Locate the cell with the specified text and output its [x, y] center coordinate. 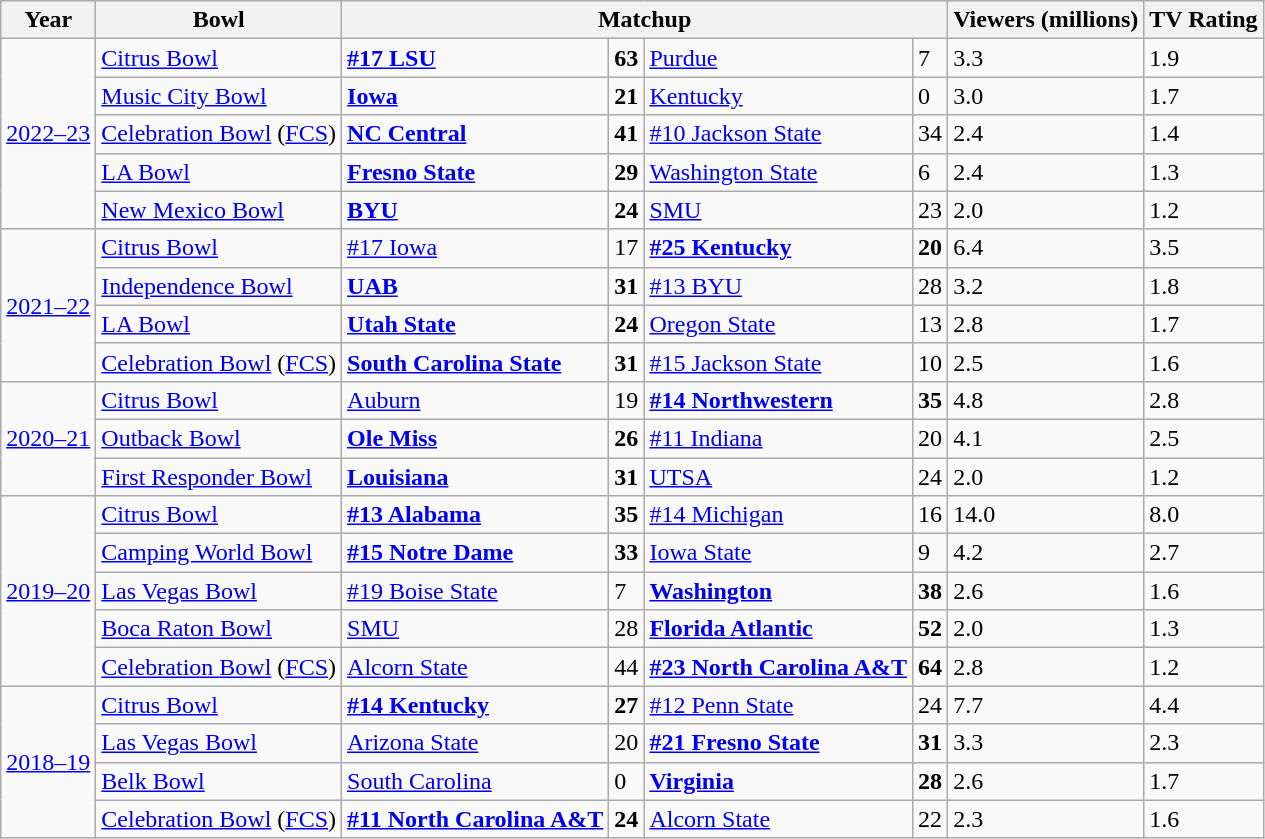
#25 Kentucky [778, 248]
#15 Notre Dame [476, 553]
UAB [476, 286]
22 [930, 819]
26 [626, 438]
14.0 [1046, 515]
#17 Iowa [476, 248]
2018–19 [48, 762]
38 [930, 591]
7.7 [1046, 705]
6.4 [1046, 248]
1.8 [1204, 286]
9 [930, 553]
#14 Michigan [778, 515]
Belk Bowl [219, 781]
Utah State [476, 324]
#23 North Carolina A&T [778, 667]
Music City Bowl [219, 96]
Independence Bowl [219, 286]
8.0 [1204, 515]
TV Rating [1204, 20]
3.0 [1046, 96]
#12 Penn State [778, 705]
Year [48, 20]
10 [930, 362]
2021–22 [48, 305]
Camping World Bowl [219, 553]
First Responder Bowl [219, 477]
Viewers (millions) [1046, 20]
Louisiana [476, 477]
Ole Miss [476, 438]
33 [626, 553]
4.1 [1046, 438]
Washington State [778, 172]
#21 Fresno State [778, 743]
South Carolina [476, 781]
#17 LSU [476, 58]
Outback Bowl [219, 438]
34 [930, 134]
23 [930, 210]
NC Central [476, 134]
44 [626, 667]
6 [930, 172]
Iowa [476, 96]
Bowl [219, 20]
Arizona State [476, 743]
#19 Boise State [476, 591]
27 [626, 705]
Matchup [645, 20]
Oregon State [778, 324]
Auburn [476, 400]
UTSA [778, 477]
2019–20 [48, 591]
#14 Northwestern [778, 400]
#15 Jackson State [778, 362]
41 [626, 134]
2020–21 [48, 438]
29 [626, 172]
13 [930, 324]
Kentucky [778, 96]
63 [626, 58]
16 [930, 515]
52 [930, 629]
Fresno State [476, 172]
19 [626, 400]
New Mexico Bowl [219, 210]
BYU [476, 210]
1.9 [1204, 58]
Boca Raton Bowl [219, 629]
21 [626, 96]
2.7 [1204, 553]
4.2 [1046, 553]
3.5 [1204, 248]
South Carolina State [476, 362]
64 [930, 667]
Purdue [778, 58]
4.8 [1046, 400]
4.4 [1204, 705]
Washington [778, 591]
2022–23 [48, 134]
Virginia [778, 781]
#11 North Carolina A&T [476, 819]
Florida Atlantic [778, 629]
#13 Alabama [476, 515]
3.2 [1046, 286]
#13 BYU [778, 286]
1.4 [1204, 134]
17 [626, 248]
#11 Indiana [778, 438]
#10 Jackson State [778, 134]
Iowa State [778, 553]
#14 Kentucky [476, 705]
